Capture the cell that displays the provided text and extract its [X, Y] central coordinate. 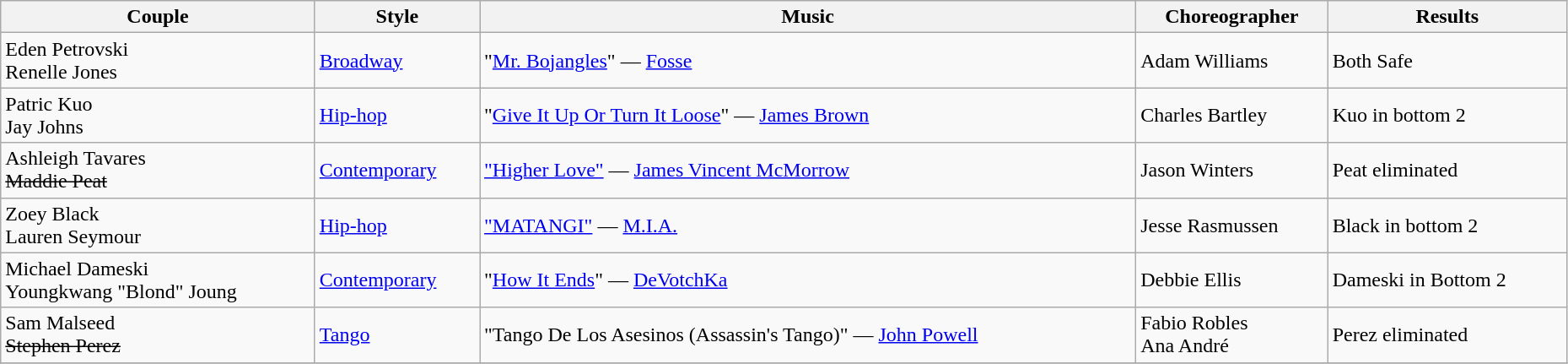
Dameski in Bottom 2 [1447, 280]
Kuo in bottom 2 [1447, 115]
"MATANGI" — M.I.A. [808, 225]
Adam Williams [1231, 61]
Style [396, 17]
Results [1447, 17]
Fabio RoblesAna André [1231, 334]
Michael DameskiYoungkwang "Blond" Joung [159, 280]
Eden PetrovskiRenelle Jones [159, 61]
Peat eliminated [1447, 171]
Black in bottom 2 [1447, 225]
"Give It Up Or Turn It Loose" — James Brown [808, 115]
Patric KuoJay Johns [159, 115]
Both Safe [1447, 61]
Broadway [396, 61]
"How It Ends" — DeVotchKa [808, 280]
Perez eliminated [1447, 334]
Choreographer [1231, 17]
Jesse Rasmussen [1231, 225]
Sam MalseedStephen Perez [159, 334]
Ashleigh TavaresMaddie Peat [159, 171]
Jason Winters [1231, 171]
Charles Bartley [1231, 115]
Debbie Ellis [1231, 280]
Couple [159, 17]
Music [808, 17]
"Mr. Bojangles" — Fosse [808, 61]
Tango [396, 334]
Zoey BlackLauren Seymour [159, 225]
"Tango De Los Asesinos (Assassin's Tango)" — John Powell [808, 334]
"Higher Love" — James Vincent McMorrow [808, 171]
